Determine the [x, y] coordinate at the center of the cell enclosing the given text.  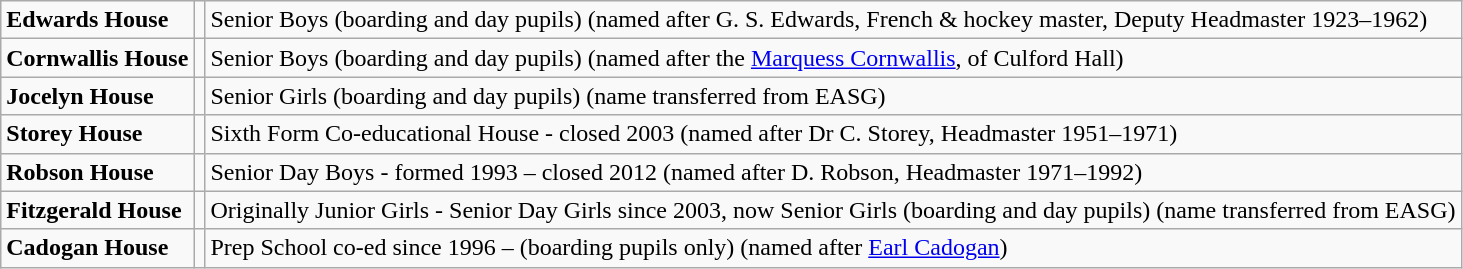
Cadogan House [98, 248]
Senior Boys (boarding and day pupils) (named after the Marquess Cornwallis, of Culford Hall) [833, 58]
Senior Day Boys - formed 1993 – closed 2012 (named after D. Robson, Headmaster 1971–1992) [833, 172]
Edwards House [98, 20]
Robson House [98, 172]
Jocelyn House [98, 96]
Senior Girls (boarding and day pupils) (name transferred from EASG) [833, 96]
Senior Boys (boarding and day pupils) (named after G. S. Edwards, French & hockey master, Deputy Headmaster 1923–1962) [833, 20]
Fitzgerald House [98, 210]
Sixth Form Co-educational House - closed 2003 (named after Dr C. Storey, Headmaster 1951–1971) [833, 134]
Prep School co-ed since 1996 – (boarding pupils only) (named after Earl Cadogan) [833, 248]
Originally Junior Girls - Senior Day Girls since 2003, now Senior Girls (boarding and day pupils) (name transferred from EASG) [833, 210]
Storey House [98, 134]
Cornwallis House [98, 58]
